Scan for the cell matching the given text and deliver its (x, y) coordinate at center. 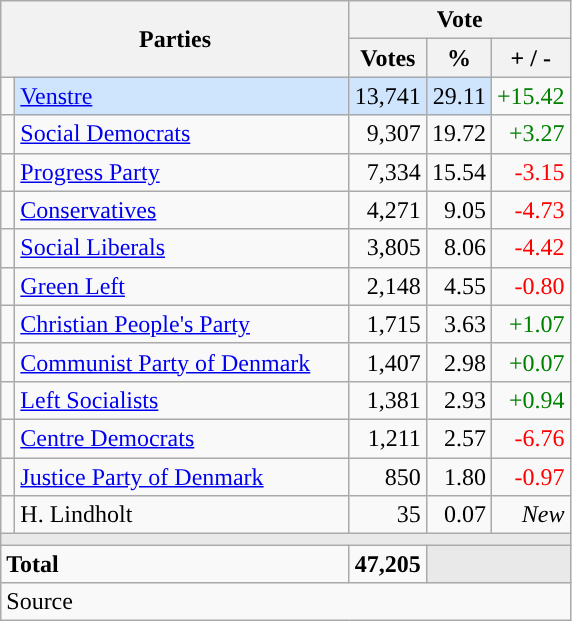
3,805 (388, 248)
Conservatives (182, 210)
8.06 (458, 248)
29.11 (458, 96)
Source (286, 602)
2.98 (458, 362)
1,407 (388, 362)
1.80 (458, 477)
Total (176, 564)
New (530, 515)
Progress Party (182, 172)
19.72 (458, 134)
2.93 (458, 400)
-4.73 (530, 210)
+0.94 (530, 400)
Left Socialists (182, 400)
Votes (388, 58)
1,381 (388, 400)
47,205 (388, 564)
7,334 (388, 172)
+0.07 (530, 362)
4.55 (458, 286)
% (458, 58)
H. Lindholt (182, 515)
-0.97 (530, 477)
Vote (460, 20)
+1.07 (530, 324)
+15.42 (530, 96)
Christian People's Party (182, 324)
Social Liberals (182, 248)
35 (388, 515)
13,741 (388, 96)
-0.80 (530, 286)
Centre Democrats (182, 438)
15.54 (458, 172)
3.63 (458, 324)
Justice Party of Denmark (182, 477)
Parties (176, 39)
Green Left (182, 286)
-6.76 (530, 438)
Social Democrats (182, 134)
2.57 (458, 438)
Communist Party of Denmark (182, 362)
2,148 (388, 286)
1,715 (388, 324)
+ / - (530, 58)
1,211 (388, 438)
Venstre (182, 96)
-4.42 (530, 248)
9,307 (388, 134)
0.07 (458, 515)
4,271 (388, 210)
+3.27 (530, 134)
850 (388, 477)
9.05 (458, 210)
-3.15 (530, 172)
